Locate the cell with the specified text and output its (X, Y) center coordinate. 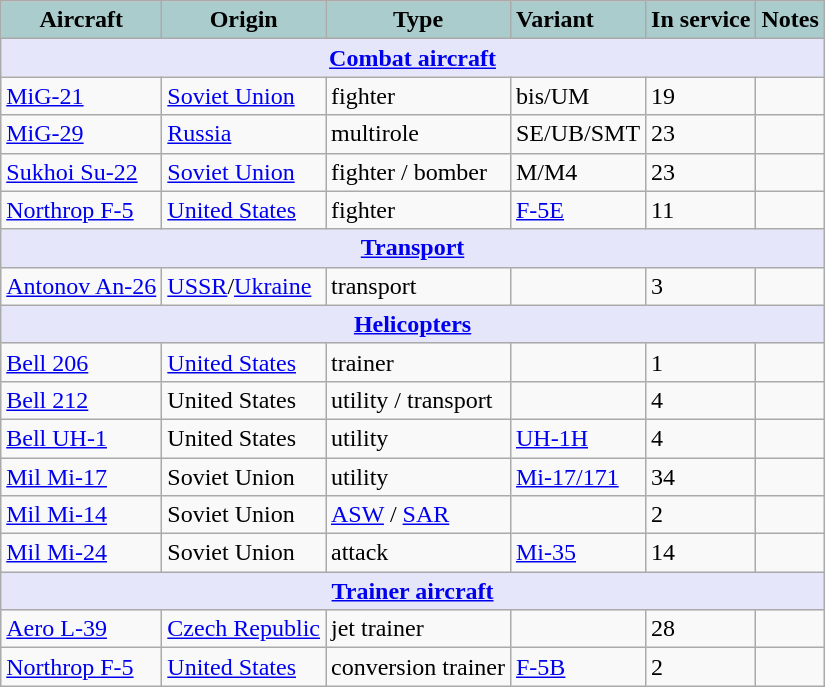
Trainer aircraft (413, 591)
Mi-17/171 (578, 477)
jet trainer (418, 629)
M/M4 (578, 172)
Antonov An-26 (82, 286)
fighter / bomber (418, 172)
SE/UB/SMT (578, 134)
Mi-35 (578, 553)
Aircraft (82, 20)
trainer (418, 362)
Origin (244, 20)
Mil Mi-14 (82, 515)
Sukhoi Su-22 (82, 172)
Czech Republic (244, 629)
Notes (790, 20)
utility / transport (418, 400)
Combat aircraft (413, 58)
ASW / SAR (418, 515)
UH-1H (578, 438)
In service (701, 20)
F-5E (578, 210)
Russia (244, 134)
28 (701, 629)
Helicopters (413, 324)
transport (418, 286)
Type (418, 20)
Mil Mi-24 (82, 553)
Variant (578, 20)
1 (701, 362)
19 (701, 96)
3 (701, 286)
Bell UH-1 (82, 438)
Transport (413, 248)
USSR/Ukraine (244, 286)
Bell 206 (82, 362)
attack (418, 553)
11 (701, 210)
14 (701, 553)
bis/UM (578, 96)
multirole (418, 134)
MiG-29 (82, 134)
conversion trainer (418, 667)
Bell 212 (82, 400)
F-5B (578, 667)
Mil Mi-17 (82, 477)
MiG-21 (82, 96)
Aero L-39 (82, 629)
34 (701, 477)
